Find where the given text appears and provide that cell's center as [x, y] coordinate. 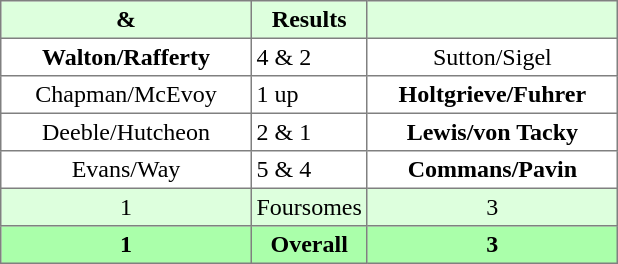
4 & 2 [309, 57]
Chapman/McEvoy [126, 95]
Foursomes [309, 207]
Evans/Way [126, 170]
Overall [309, 245]
2 & 1 [309, 132]
Sutton/Sigel [492, 57]
1 up [309, 95]
Results [309, 20]
Walton/Rafferty [126, 57]
Deeble/Hutcheon [126, 132]
& [126, 20]
Commans/Pavin [492, 170]
5 & 4 [309, 170]
Holtgrieve/Fuhrer [492, 95]
Lewis/von Tacky [492, 132]
